Scan for the cell matching the given text and deliver its (x, y) coordinate at center. 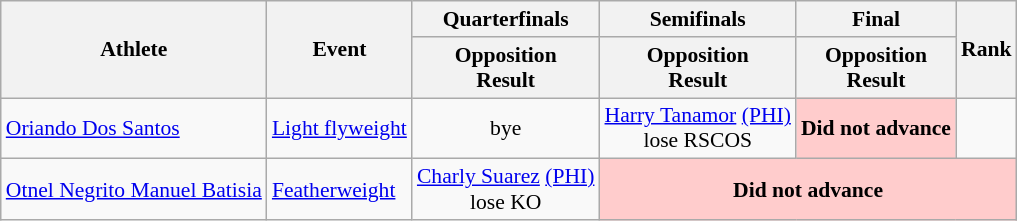
Event (340, 50)
Featherweight (340, 190)
Athlete (134, 50)
Harry Tanamor (PHI)lose RSCOS (697, 128)
Light flyweight (340, 128)
Rank (986, 50)
Semifinals (697, 19)
Otnel Negrito Manuel Batisia (134, 190)
bye (506, 128)
Oriando Dos Santos (134, 128)
Final (876, 19)
Quarterfinals (506, 19)
Charly Suarez (PHI) lose KO (506, 190)
